Find where the given text appears and provide that cell's center as [x, y] coordinate. 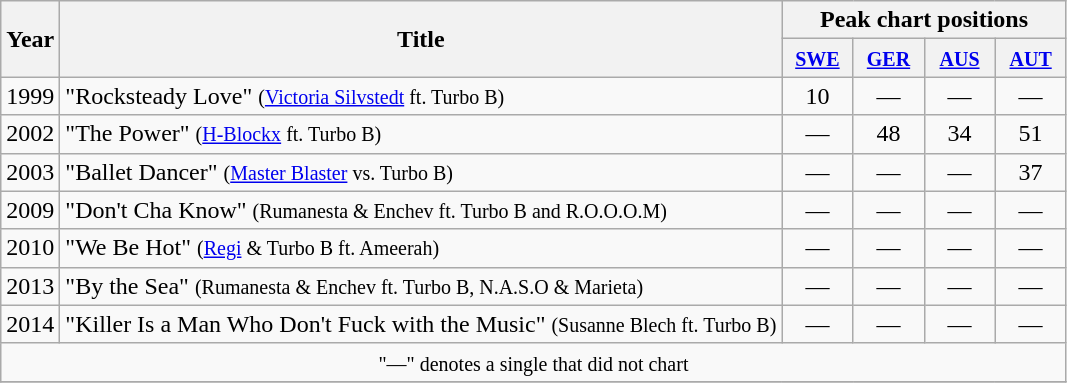
2002 [30, 134]
2014 [30, 324]
Year [30, 39]
AUS [960, 58]
2013 [30, 286]
"Ballet Dancer" (Master Blaster vs. Turbo B) [421, 172]
"We Be Hot" (Regi & Turbo B ft. Ameerah) [421, 248]
34 [960, 134]
51 [1030, 134]
48 [888, 134]
GER [888, 58]
2003 [30, 172]
Peak chart positions [924, 20]
1999 [30, 96]
AUT [1030, 58]
2009 [30, 210]
2010 [30, 248]
Title [421, 39]
"—" denotes a single that did not chart [534, 362]
SWE [818, 58]
"By the Sea" (Rumanesta & Enchev ft. Turbo B, N.A.S.O & Marieta) [421, 286]
10 [818, 96]
"Don't Cha Know" (Rumanesta & Enchev ft. Turbo B and R.O.O.O.M) [421, 210]
"Rocksteady Love" (Victoria Silvstedt ft. Turbo B) [421, 96]
37 [1030, 172]
"Killer Is a Man Who Don't Fuck with the Music" (Susanne Blech ft. Turbo B) [421, 324]
"The Power" (H-Blockx ft. Turbo B) [421, 134]
